Find where the given text appears and provide that cell's center as [x, y] coordinate. 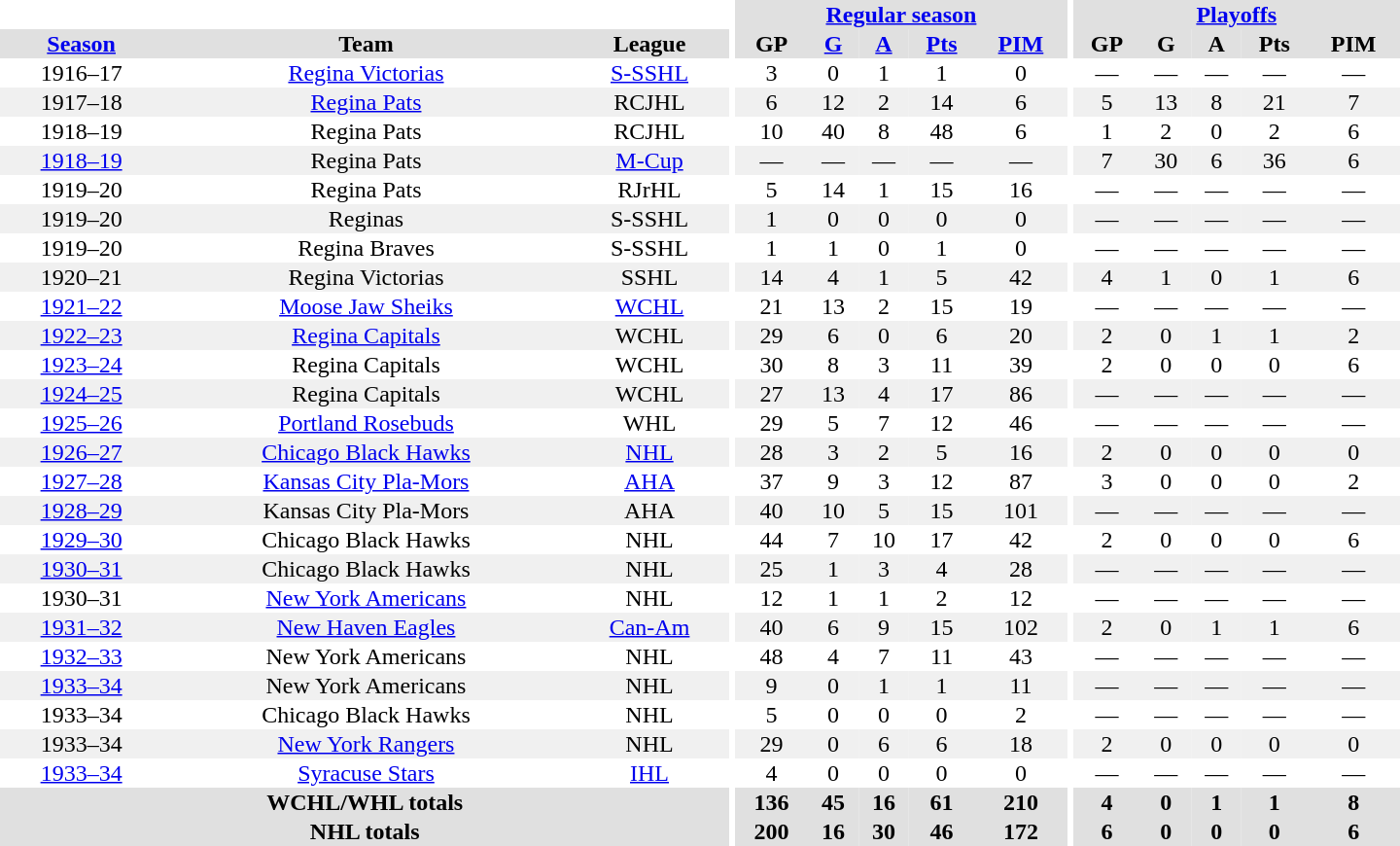
NHL totals [365, 831]
36 [1274, 160]
Team [366, 44]
WHL [649, 423]
New York Rangers [366, 744]
Portland Rosebuds [366, 423]
87 [1021, 481]
New Haven Eagles [366, 627]
37 [772, 481]
61 [941, 802]
172 [1021, 831]
Moose Jaw Sheiks [366, 306]
Can-Am [649, 627]
101 [1021, 511]
Regina Braves [366, 248]
Playoffs [1237, 15]
1925–26 [82, 423]
1922–23 [82, 335]
1917–18 [82, 102]
1927–28 [82, 481]
210 [1021, 802]
IHL [649, 773]
Syracuse Stars [366, 773]
1931–32 [82, 627]
WCHL/WHL totals [365, 802]
44 [772, 540]
M-Cup [649, 160]
1921–22 [82, 306]
1932–33 [82, 656]
1926–27 [82, 452]
136 [772, 802]
Reginas [366, 219]
Season [82, 44]
39 [1021, 365]
1929–30 [82, 540]
RJrHL [649, 190]
25 [772, 569]
18 [1021, 744]
19 [1021, 306]
102 [1021, 627]
1923–24 [82, 365]
20 [1021, 335]
45 [833, 802]
86 [1021, 394]
League [649, 44]
SSHL [649, 277]
Regular season [901, 15]
1928–29 [82, 511]
200 [772, 831]
27 [772, 394]
43 [1021, 656]
1924–25 [82, 394]
1916–17 [82, 73]
1920–21 [82, 277]
